Find where the given text appears and provide that cell's center as [X, Y] coordinate. 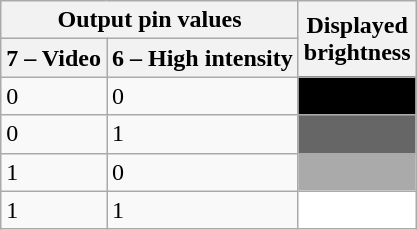
Displayedbrightness [357, 39]
Output pin values [150, 20]
7 – Video [54, 58]
6 – High intensity [202, 58]
